Search for the cell housing the specified text and yield its (x, y) center coordinate. 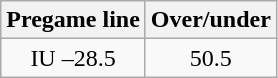
Pregame line (74, 20)
IU –28.5 (74, 58)
Over/under (210, 20)
50.5 (210, 58)
